Locate the cell with the specified text and output its (X, Y) center coordinate. 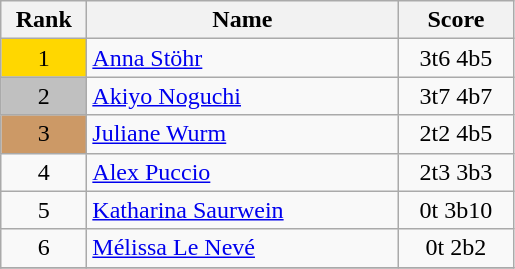
3t7 4b7 (456, 96)
3 (44, 134)
0t 2b2 (456, 248)
3t6 4b5 (456, 58)
5 (44, 210)
Juliane Wurm (242, 134)
Anna Stöhr (242, 58)
Katharina Saurwein (242, 210)
1 (44, 58)
6 (44, 248)
0t 3b10 (456, 210)
4 (44, 172)
Rank (44, 20)
Alex Puccio (242, 172)
Mélissa Le Nevé (242, 248)
2t2 4b5 (456, 134)
Name (242, 20)
Akiyo Noguchi (242, 96)
Score (456, 20)
2 (44, 96)
2t3 3b3 (456, 172)
